Detect which cell encompasses the target text, then output its [X, Y] center coordinate. 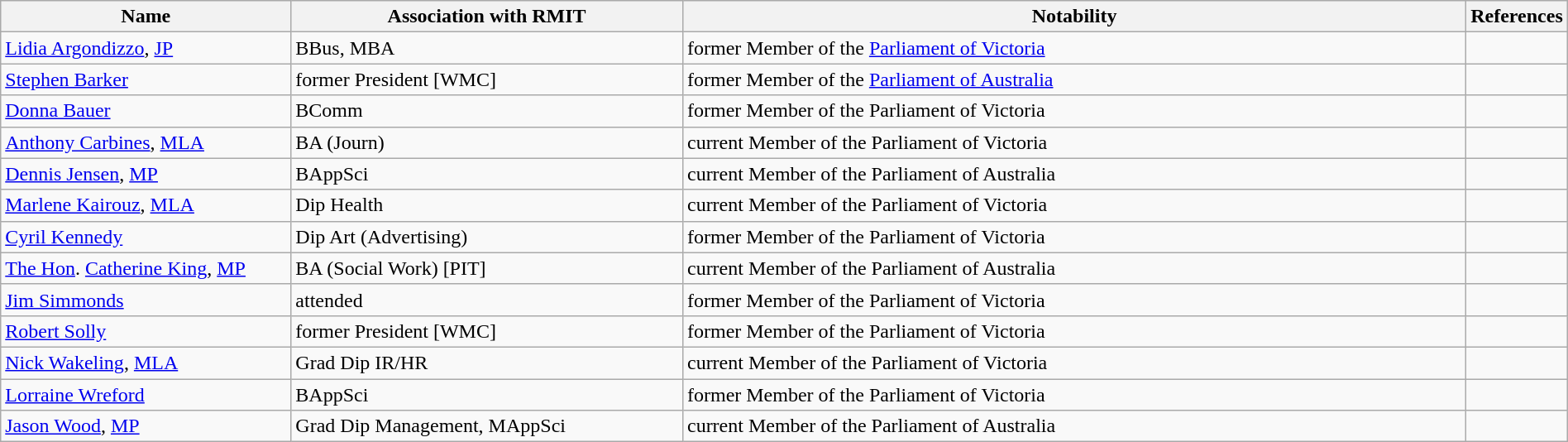
BBus, MBA [487, 48]
Marlene Kairouz, MLA [146, 205]
Notability [1073, 17]
attended [487, 300]
Dip Art (Advertising) [487, 237]
BComm [487, 111]
Donna Bauer [146, 111]
The Hon. Catherine King, MP [146, 268]
Lidia Argondizzo, JP [146, 48]
Jim Simmonds [146, 300]
Grad Dip Management, MAppSci [487, 426]
References [1517, 17]
Grad Dip IR/HR [487, 363]
Dennis Jensen, MP [146, 174]
Robert Solly [146, 331]
Lorraine Wreford [146, 395]
BA (Journ) [487, 142]
Name [146, 17]
Dip Health [487, 205]
Association with RMIT [487, 17]
BA (Social Work) [PIT] [487, 268]
Jason Wood, MP [146, 426]
Cyril Kennedy [146, 237]
Nick Wakeling, MLA [146, 363]
former Member of the Parliament of Australia [1073, 79]
Anthony Carbines, MLA [146, 142]
Stephen Barker [146, 79]
